From the cell containing the given text, extract its center point as [X, Y] coordinate. 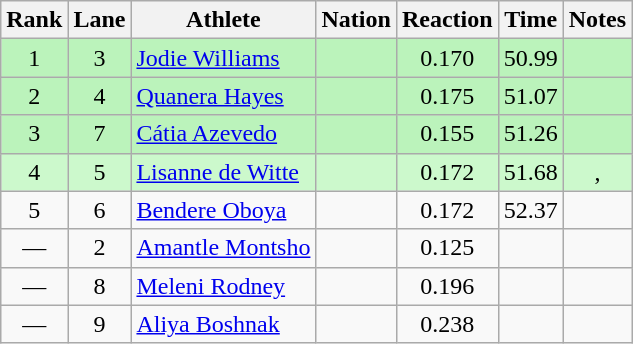
51.07 [530, 96]
Quanera Hayes [224, 96]
0.175 [447, 96]
Cátia Azevedo [224, 134]
1 [34, 58]
6 [100, 210]
0.155 [447, 134]
, [597, 172]
9 [100, 324]
Bendere Oboya [224, 210]
Time [530, 20]
0.238 [447, 324]
Nation [356, 20]
50.99 [530, 58]
Notes [597, 20]
Jodie Williams [224, 58]
0.125 [447, 248]
51.68 [530, 172]
0.170 [447, 58]
51.26 [530, 134]
Reaction [447, 20]
Athlete [224, 20]
Rank [34, 20]
Lisanne de Witte [224, 172]
0.196 [447, 286]
Lane [100, 20]
Amantle Montsho [224, 248]
Aliya Boshnak [224, 324]
Meleni Rodney [224, 286]
52.37 [530, 210]
8 [100, 286]
7 [100, 134]
